Pinpoint the cell where the given text exists, returning its (X, Y) midpoint coordinate. 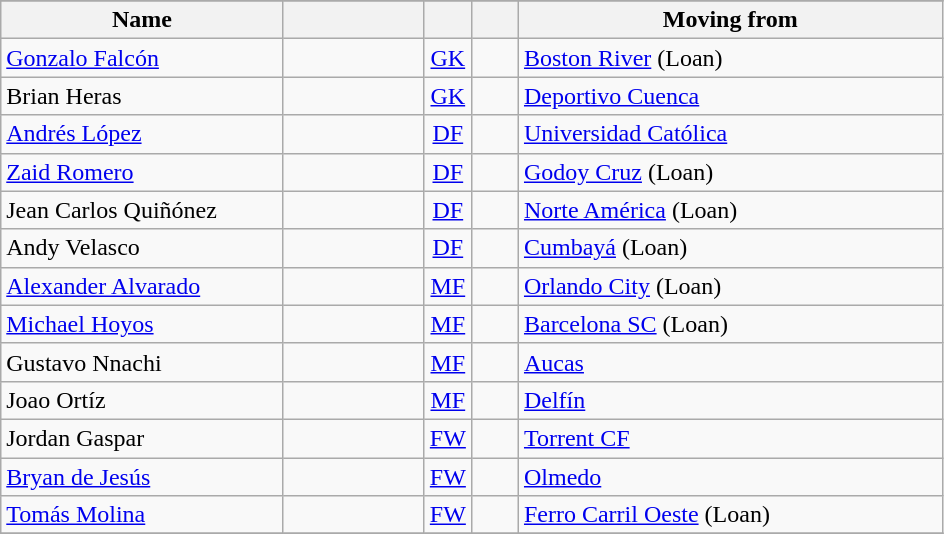
Joao Ortíz (142, 400)
Gonzalo Falcón (142, 58)
Jordan Gaspar (142, 438)
Delfín (730, 400)
Brian Heras (142, 96)
Torrent CF (730, 438)
Cumbayá (Loan) (730, 248)
Norte América (Loan) (730, 210)
Universidad Católica (730, 134)
Zaid Romero (142, 172)
Michael Hoyos (142, 324)
Name (142, 20)
Andy Velasco (142, 248)
Godoy Cruz (Loan) (730, 172)
Ferro Carril Oeste (Loan) (730, 515)
Tomás Molina (142, 515)
Orlando City (Loan) (730, 286)
Deportivo Cuenca (730, 96)
Gustavo Nnachi (142, 362)
Aucas (730, 362)
Bryan de Jesús (142, 477)
Olmedo (730, 477)
Boston River (Loan) (730, 58)
Jean Carlos Quiñónez (142, 210)
Andrés López (142, 134)
Barcelona SC (Loan) (730, 324)
Alexander Alvarado (142, 286)
Moving from (730, 20)
